Provide the [x, y] coordinate of the cell's center where the given text is located.  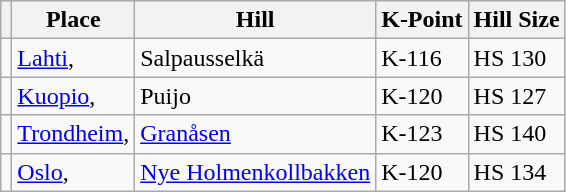
Nye Holmenkollbakken [256, 172]
Kuopio, [74, 96]
HS 127 [516, 96]
HS 140 [516, 134]
K-Point [422, 20]
HS 130 [516, 58]
Oslo, [74, 172]
Puijo [256, 96]
Salpausselkä [256, 58]
Hill Size [516, 20]
Lahti, [74, 58]
K-123 [422, 134]
HS 134 [516, 172]
Hill [256, 20]
Granåsen [256, 134]
Trondheim, [74, 134]
K-116 [422, 58]
Place [74, 20]
